Identify which cell holds the provided text, then report its (x, y) central coordinate. 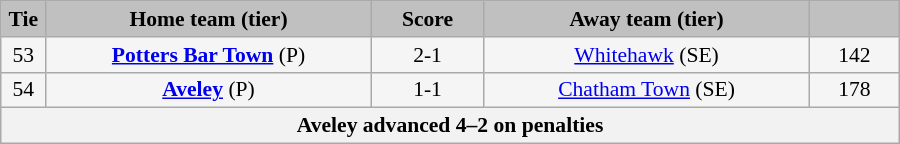
Potters Bar Town (P) (209, 55)
Chatham Town (SE) (647, 90)
54 (24, 90)
178 (854, 90)
2-1 (427, 55)
1-1 (427, 90)
Tie (24, 19)
Aveley (P) (209, 90)
Whitehawk (SE) (647, 55)
Aveley advanced 4–2 on penalties (450, 126)
Home team (tier) (209, 19)
142 (854, 55)
Away team (tier) (647, 19)
53 (24, 55)
Score (427, 19)
